Pinpoint the cell where the given text exists, returning its (x, y) midpoint coordinate. 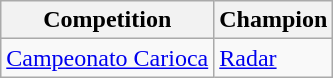
Radar (274, 58)
Competition (108, 20)
Campeonato Carioca (108, 58)
Champion (274, 20)
